Find where the given text appears and provide that cell's center as [X, Y] coordinate. 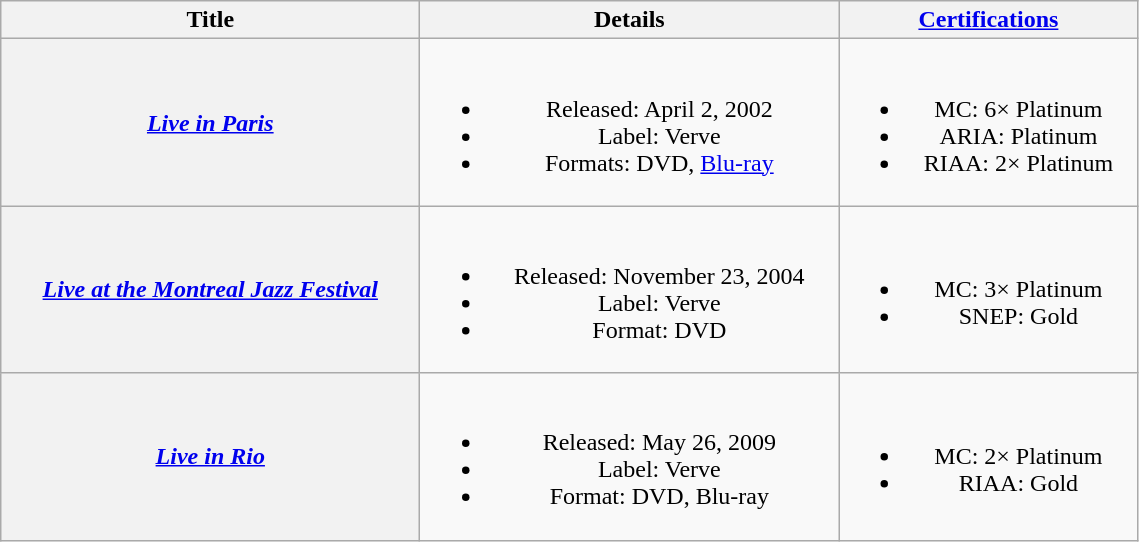
Released: May 26, 2009Label: VerveFormat: DVD, Blu-ray [630, 456]
MC: 3× PlatinumSNEP: Gold [988, 290]
Title [210, 20]
Released: April 2, 2002Label: VerveFormats: DVD, Blu-ray [630, 122]
Live at the Montreal Jazz Festival [210, 290]
MC: 6× PlatinumARIA: PlatinumRIAA: 2× Platinum [988, 122]
MC: 2× PlatinumRIAA: Gold [988, 456]
Released: November 23, 2004Label: VerveFormat: DVD [630, 290]
Details [630, 20]
Live in Paris [210, 122]
Certifications [988, 20]
Live in Rio [210, 456]
